Determine the (x, y) coordinate at the center of the cell enclosing the given text.  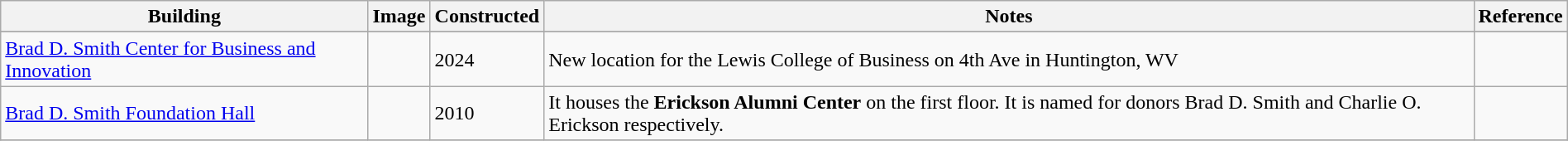
It houses the Erickson Alumni Center on the first floor. It is named for donors Brad D. Smith and Charlie O. Erickson respectively. (1009, 113)
2010 (487, 113)
Image (399, 17)
Notes (1009, 17)
Brad D. Smith Center for Business and Innovation (184, 60)
Building (184, 17)
Reference (1520, 17)
New location for the Lewis College of Business on 4th Ave in Huntington, WV (1009, 60)
2024 (487, 60)
Brad D. Smith Foundation Hall (184, 113)
Constructed (487, 17)
